Identify which cell holds the provided text, then report its [x, y] central coordinate. 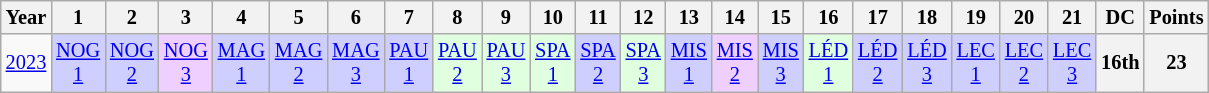
NOG2 [132, 63]
18 [926, 17]
SPA2 [598, 63]
NOG1 [78, 63]
LÉD3 [926, 63]
13 [689, 17]
10 [552, 17]
MAG3 [356, 63]
Points [1176, 17]
14 [735, 17]
NOG3 [186, 63]
1 [78, 17]
6 [356, 17]
LEC1 [976, 63]
PAU3 [506, 63]
20 [1024, 17]
16th [1120, 63]
11 [598, 17]
23 [1176, 63]
LÉD1 [828, 63]
15 [781, 17]
MIS1 [689, 63]
DC [1120, 17]
8 [458, 17]
3 [186, 17]
MAG2 [298, 63]
9 [506, 17]
MIS3 [781, 63]
5 [298, 17]
2023 [26, 63]
LEC2 [1024, 63]
16 [828, 17]
2 [132, 17]
MAG1 [242, 63]
4 [242, 17]
PAU2 [458, 63]
MIS2 [735, 63]
19 [976, 17]
LÉD2 [878, 63]
7 [408, 17]
PAU1 [408, 63]
LEC3 [1072, 63]
SPA1 [552, 63]
Year [26, 17]
12 [644, 17]
SPA3 [644, 63]
17 [878, 17]
21 [1072, 17]
